Scan for the cell matching the given text and deliver its [x, y] coordinate at center. 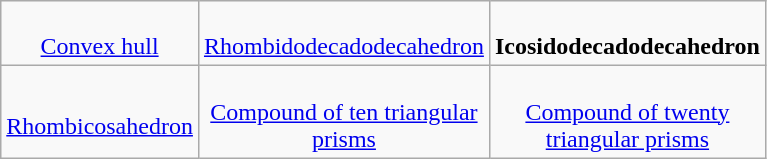
Convex hull [100, 34]
Icosidodecadodecahedron [627, 34]
Rhombidodecadodecahedron [344, 34]
Compound of ten triangular prisms [344, 112]
Compound of twenty triangular prisms [627, 112]
Rhombicosahedron [100, 112]
